Capture the cell that displays the provided text and extract its (x, y) central coordinate. 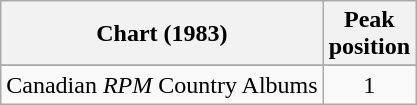
Chart (1983) (162, 34)
Peakposition (369, 34)
1 (369, 85)
Canadian RPM Country Albums (162, 85)
